Output the [X, Y] coordinate of the center of the cell containing the given text.  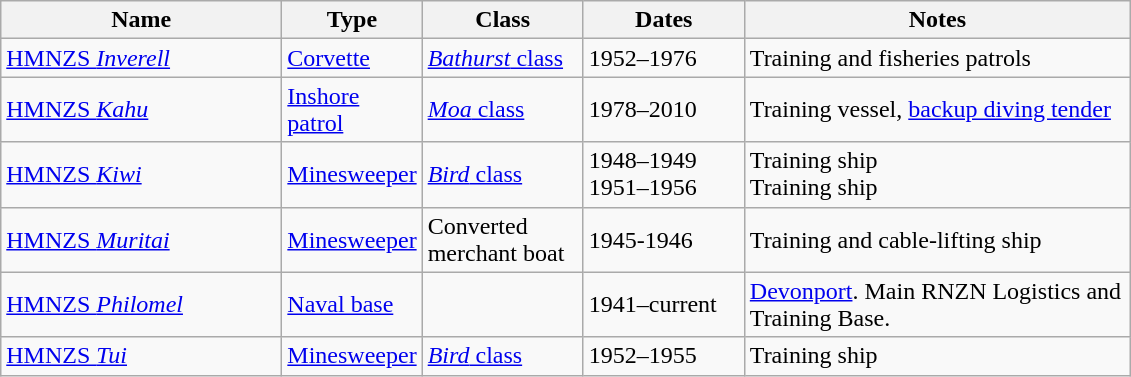
Dates [664, 20]
Corvette [352, 58]
Name [142, 20]
Training and cable-lifting ship [937, 240]
Moa class [502, 110]
1952–1976 [664, 58]
Devonport. Main RNZN Logistics and Training Base. [937, 304]
Training and fisheries patrols [937, 58]
HMNZS Inverell [142, 58]
Type [352, 20]
Inshore patrol [352, 110]
1948–19491951–1956 [664, 174]
Bathurst class [502, 58]
Converted merchant boat [502, 240]
HMNZS Muritai [142, 240]
HMNZS Kiwi [142, 174]
Training vessel, backup diving tender [937, 110]
Naval base [352, 304]
1952–1955 [664, 356]
1941–current [664, 304]
HMNZS Tui [142, 356]
Class [502, 20]
Notes [937, 20]
1978–2010 [664, 110]
HMNZS Philomel [142, 304]
1945-1946 [664, 240]
Training shipTraining ship [937, 174]
Training ship [937, 356]
HMNZS Kahu [142, 110]
